Return (X, Y) of the center of cell containing provided text 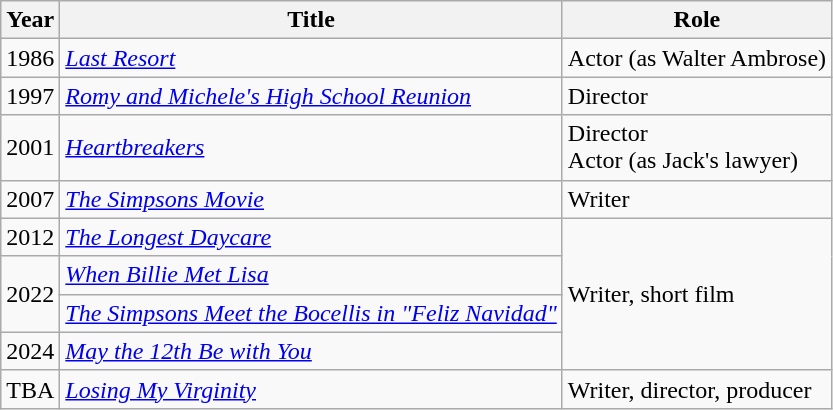
2022 (30, 294)
2007 (30, 199)
2012 (30, 237)
2024 (30, 351)
TBA (30, 389)
The Simpsons Movie (311, 199)
1997 (30, 96)
Losing My Virginity (311, 389)
Romy and Michele's High School Reunion (311, 96)
May the 12th Be with You (311, 351)
DirectorActor (as Jack's lawyer) (696, 148)
Year (30, 20)
Title (311, 20)
Heartbreakers (311, 148)
Director (696, 96)
Role (696, 20)
Writer, director, producer (696, 389)
2001 (30, 148)
The Longest Daycare (311, 237)
Last Resort (311, 58)
When Billie Met Lisa (311, 275)
The Simpsons Meet the Bocellis in "Feliz Navidad" (311, 313)
1986 (30, 58)
Writer (696, 199)
Writer, short film (696, 294)
Actor (as Walter Ambrose) (696, 58)
